Search for the cell housing the specified text and yield its (X, Y) center coordinate. 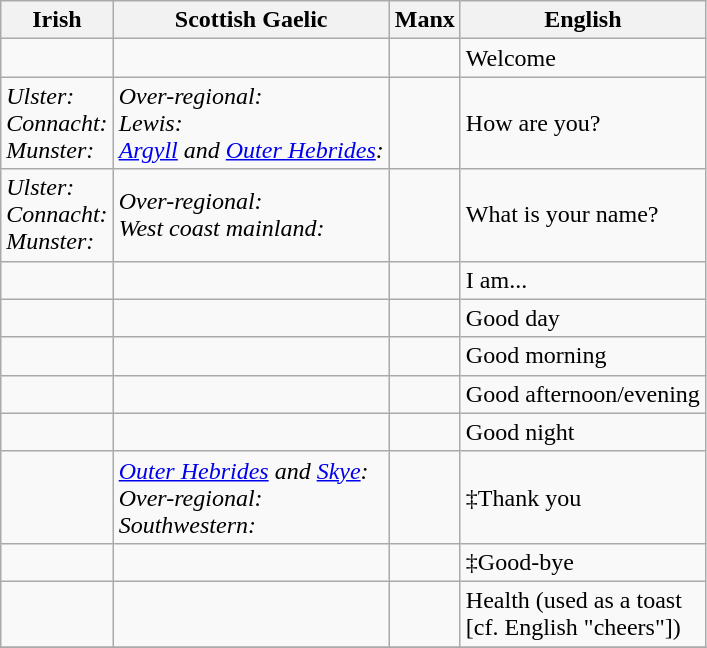
Welcome (582, 58)
What is your name? (582, 215)
Over-regional: West coast mainland: (251, 215)
Good day (582, 318)
Good morning (582, 356)
‡Good-bye (582, 562)
Scottish Gaelic (251, 20)
Good afternoon/evening (582, 394)
English (582, 20)
Outer Hebrides and Skye: Over-regional: Southwestern: (251, 497)
I am... (582, 280)
Over-regional: Lewis: Argyll and Outer Hebrides: (251, 123)
‡Thank you (582, 497)
Good night (582, 432)
How are you? (582, 123)
Manx (424, 20)
Irish (57, 20)
Health (used as a toast[cf. English "cheers"]) (582, 614)
